Find where the given text appears and provide that cell's center as (X, Y) coordinate. 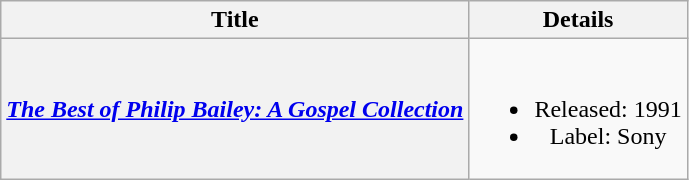
Details (578, 20)
Title (235, 20)
The Best of Philip Bailey: A Gospel Collection (235, 109)
Released: 1991Label: Sony (578, 109)
